Return [x, y] of the center of cell containing provided text 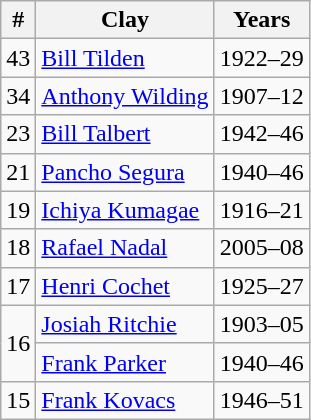
Ichiya Kumagae [125, 210]
Pancho Segura [125, 172]
1946–51 [262, 400]
Frank Parker [125, 362]
23 [18, 134]
17 [18, 286]
Frank Kovacs [125, 400]
Years [262, 20]
18 [18, 248]
16 [18, 343]
43 [18, 58]
15 [18, 400]
Rafael Nadal [125, 248]
1925–27 [262, 286]
21 [18, 172]
Josiah Ritchie [125, 324]
1903–05 [262, 324]
19 [18, 210]
Henri Cochet [125, 286]
1942–46 [262, 134]
# [18, 20]
2005–08 [262, 248]
Anthony Wilding [125, 96]
1907–12 [262, 96]
34 [18, 96]
Bill Talbert [125, 134]
Bill Tilden [125, 58]
1922–29 [262, 58]
1916–21 [262, 210]
Clay [125, 20]
